Output the [x, y] coordinate of the center of the cell containing the given text.  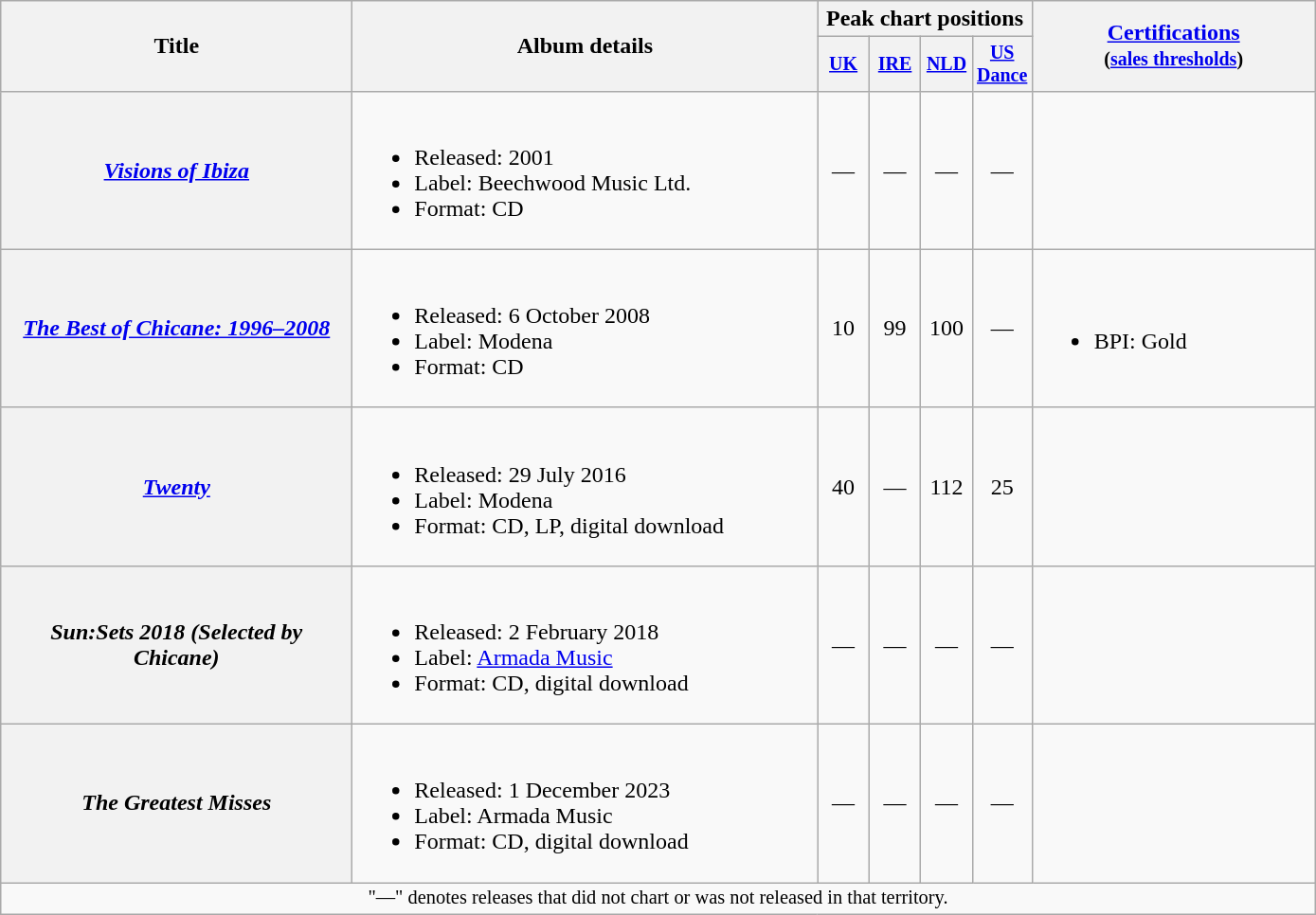
Peak chart positions [925, 19]
10 [843, 328]
"—" denotes releases that did not chart or was not released in that territory. [658, 899]
100 [946, 328]
99 [894, 328]
The Greatest Misses [176, 803]
Sun:Sets 2018 (Selected by Chicane) [176, 644]
UK [843, 64]
Released: 6 October 2008Label: ModenaFormat: CD [586, 328]
Title [176, 46]
Released: 29 July 2016Label: ModenaFormat: CD, LP, digital download [586, 487]
USDance [1002, 64]
Album details [586, 46]
IRE [894, 64]
Visions of Ibiza [176, 170]
Released: 2001Label: Beechwood Music Ltd.Format: CD [586, 170]
Twenty [176, 487]
40 [843, 487]
Certifications(sales thresholds) [1173, 46]
The Best of Chicane: 1996–2008 [176, 328]
Released: 2 February 2018Label: Armada MusicFormat: CD, digital download [586, 644]
Released: 1 December 2023Label: Armada MusicFormat: CD, digital download [586, 803]
NLD [946, 64]
112 [946, 487]
25 [1002, 487]
BPI: Gold [1173, 328]
